For the text-containing cell, return its midpoint in (X, Y) coordinate format. 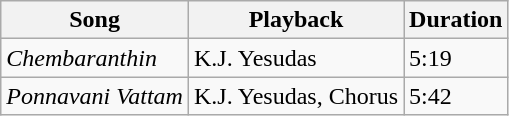
Ponnavani Vattam (95, 96)
5:19 (456, 58)
Chembaranthin (95, 58)
Playback (296, 20)
5:42 (456, 96)
Duration (456, 20)
K.J. Yesudas, Chorus (296, 96)
Song (95, 20)
K.J. Yesudas (296, 58)
